Detect which cell encompasses the target text, then output its (X, Y) center coordinate. 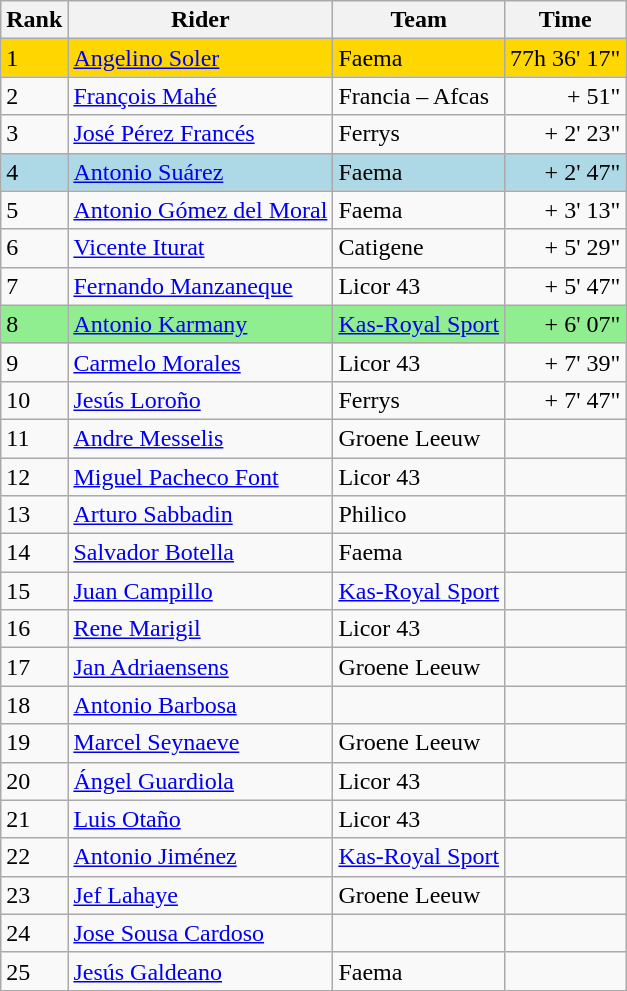
+ 7' 47" (566, 400)
Jef Lahaye (200, 895)
Carmelo Morales (200, 362)
23 (34, 895)
2 (34, 96)
Jan Adriaensens (200, 667)
Marcel Seynaeve (200, 743)
Juan Campillo (200, 591)
Angelino Soler (200, 58)
12 (34, 477)
Antonio Karmany (200, 324)
Fernando Manzaneque (200, 286)
+ 7' 39" (566, 362)
17 (34, 667)
9 (34, 362)
Francia – Afcas (419, 96)
François Mahé (200, 96)
Luis Otaño (200, 819)
Ángel Guardiola (200, 781)
Andre Messelis (200, 438)
11 (34, 438)
Antonio Jiménez (200, 857)
10 (34, 400)
24 (34, 933)
18 (34, 705)
José Pérez Francés (200, 134)
4 (34, 172)
Arturo Sabbadin (200, 515)
+ 2' 47" (566, 172)
20 (34, 781)
Antonio Gómez del Moral (200, 210)
Salvador Botella (200, 553)
19 (34, 743)
Catigene (419, 248)
77h 36' 17" (566, 58)
16 (34, 629)
Team (419, 20)
Time (566, 20)
13 (34, 515)
Jose Sousa Cardoso (200, 933)
+ 5' 47" (566, 286)
6 (34, 248)
+ 51" (566, 96)
Antonio Barbosa (200, 705)
Rider (200, 20)
21 (34, 819)
25 (34, 971)
+ 5' 29" (566, 248)
Antonio Suárez (200, 172)
+ 6' 07" (566, 324)
Miguel Pacheco Font (200, 477)
+ 3' 13" (566, 210)
7 (34, 286)
3 (34, 134)
8 (34, 324)
Rank (34, 20)
15 (34, 591)
Jesús Loroño (200, 400)
1 (34, 58)
Jesús Galdeano (200, 971)
Rene Marigil (200, 629)
Vicente Iturat (200, 248)
Philico (419, 515)
+ 2' 23" (566, 134)
5 (34, 210)
14 (34, 553)
22 (34, 857)
